Identify which cell holds the provided text, then report its (x, y) central coordinate. 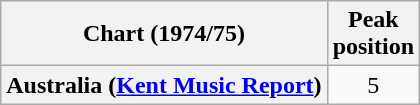
Chart (1974/75) (164, 34)
5 (373, 85)
Peakposition (373, 34)
Australia (Kent Music Report) (164, 85)
